Identify which cell holds the provided text, then report its [X, Y] central coordinate. 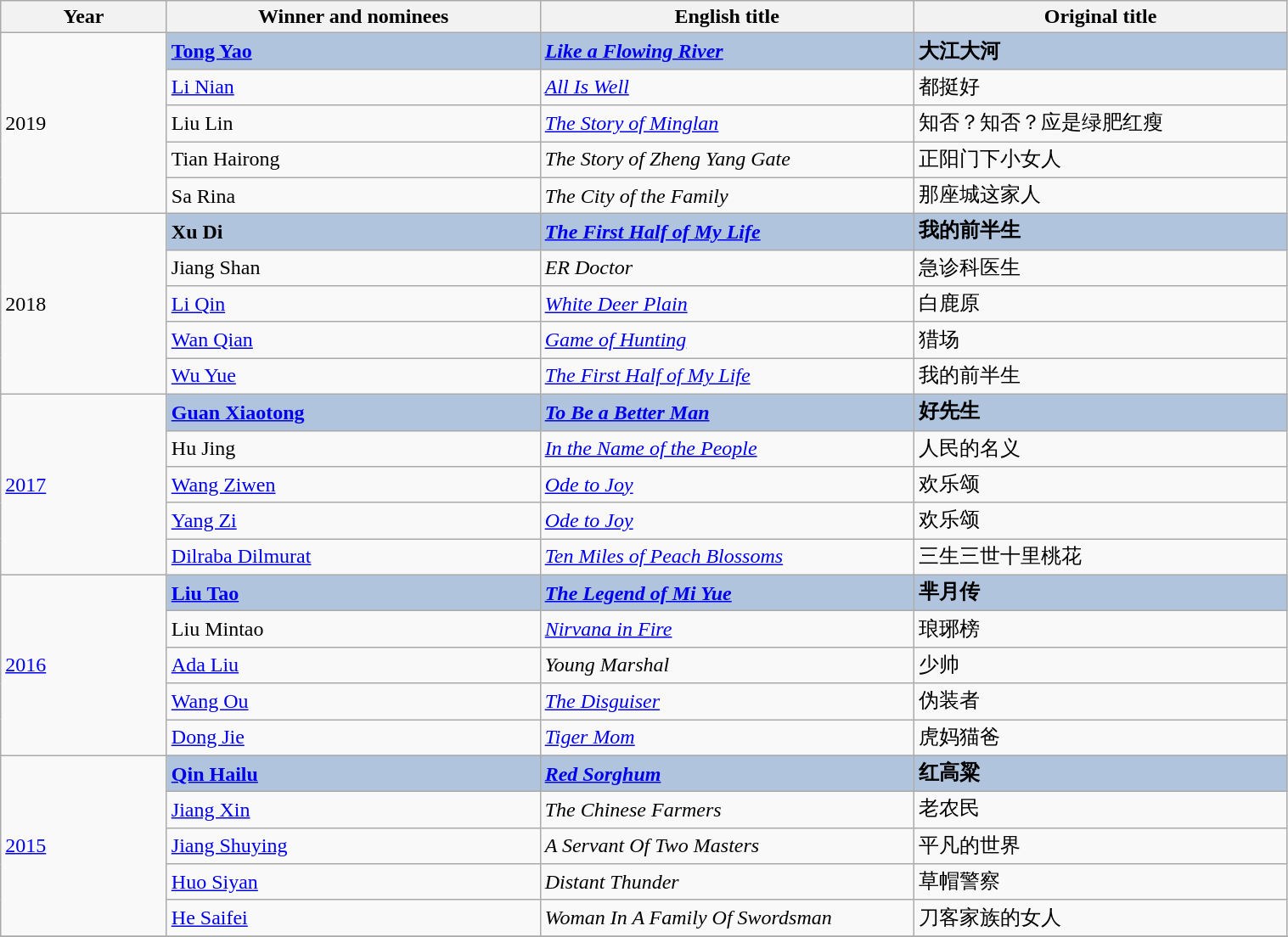
白鹿原 [1100, 304]
The Disguiser [727, 701]
Xu Di [353, 233]
Wan Qian [353, 339]
Li Nian [353, 87]
猎场 [1100, 339]
刀客家族的女人 [1100, 918]
2017 [84, 484]
English title [727, 17]
Qin Hailu [353, 774]
Original title [1100, 17]
正阳门下小女人 [1100, 160]
Jiang Shuying [353, 845]
In the Name of the People [727, 448]
All Is Well [727, 87]
2019 [84, 124]
Tong Yao [353, 51]
Wang Ou [353, 701]
平凡的世界 [1100, 845]
Liu Mintao [353, 630]
Tiger Mom [727, 738]
虎妈猫爸 [1100, 738]
Winner and nominees [353, 17]
The Story of Minglan [727, 124]
2016 [84, 665]
2015 [84, 845]
Young Marshal [727, 665]
Liu Lin [353, 124]
Wang Ziwen [353, 485]
Year [84, 17]
急诊科医生 [1100, 268]
Ten Miles of Peach Blossoms [727, 557]
Dilraba Dilmurat [353, 557]
三生三世十里桃花 [1100, 557]
The Chinese Farmers [727, 810]
Red Sorghum [727, 774]
Jiang Shan [353, 268]
Wu Yue [353, 377]
老农民 [1100, 810]
红高粱 [1100, 774]
都挺好 [1100, 87]
人民的名义 [1100, 448]
Li Qin [353, 304]
Tian Hairong [353, 160]
Yang Zi [353, 521]
2018 [84, 304]
To Be a Better Man [727, 412]
大江大河 [1100, 51]
Like a Flowing River [727, 51]
Hu Jing [353, 448]
琅琊榜 [1100, 630]
Game of Hunting [727, 339]
好先生 [1100, 412]
A Servant Of Two Masters [727, 845]
The Legend of Mi Yue [727, 592]
Huo Siyan [353, 883]
White Deer Plain [727, 304]
He Saifei [353, 918]
ER Doctor [727, 268]
Ada Liu [353, 665]
那座城这家人 [1100, 195]
知否？知否？应是绿肥红瘦 [1100, 124]
The Story of Zheng Yang Gate [727, 160]
芈月传 [1100, 592]
Dong Jie [353, 738]
The City of the Family [727, 195]
Liu Tao [353, 592]
Woman In A Family Of Swordsman [727, 918]
Distant Thunder [727, 883]
草帽警察 [1100, 883]
少帅 [1100, 665]
伪装者 [1100, 701]
Nirvana in Fire [727, 630]
Sa Rina [353, 195]
Jiang Xin [353, 810]
Guan Xiaotong [353, 412]
